Pinpoint the cell where the given text exists, returning its (X, Y) midpoint coordinate. 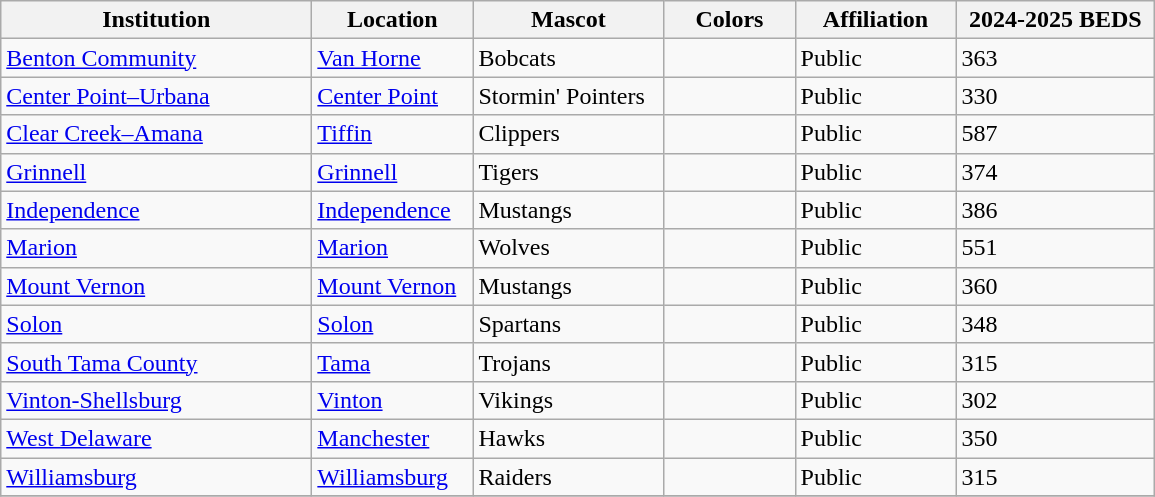
386 (1056, 210)
551 (1056, 248)
Tiffin (392, 134)
Manchester (392, 438)
363 (1056, 58)
Hawks (568, 438)
587 (1056, 134)
Trojans (568, 362)
Vikings (568, 400)
Benton Community (156, 58)
Mascot (568, 20)
348 (1056, 324)
302 (1056, 400)
Clear Creek–Amana (156, 134)
Clippers (568, 134)
2024-2025 BEDS (1056, 20)
Tigers (568, 172)
374 (1056, 172)
Wolves (568, 248)
Vinton-Shellsburg (156, 400)
Raiders (568, 477)
Colors (730, 20)
360 (1056, 286)
Bobcats (568, 58)
Institution (156, 20)
Stormin' Pointers (568, 96)
Affiliation (876, 20)
Center Point–Urbana (156, 96)
Location (392, 20)
Center Point (392, 96)
Spartans (568, 324)
330 (1056, 96)
Tama (392, 362)
South Tama County (156, 362)
Van Horne (392, 58)
Vinton (392, 400)
350 (1056, 438)
West Delaware (156, 438)
